Output the [x, y] coordinate of the center of the cell containing the given text.  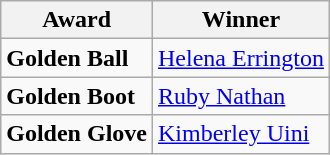
Award [77, 20]
Kimberley Uini [240, 134]
Helena Errington [240, 58]
Golden Ball [77, 58]
Winner [240, 20]
Ruby Nathan [240, 96]
Golden Boot [77, 96]
Golden Glove [77, 134]
